Search for the cell housing the specified text and yield its [x, y] center coordinate. 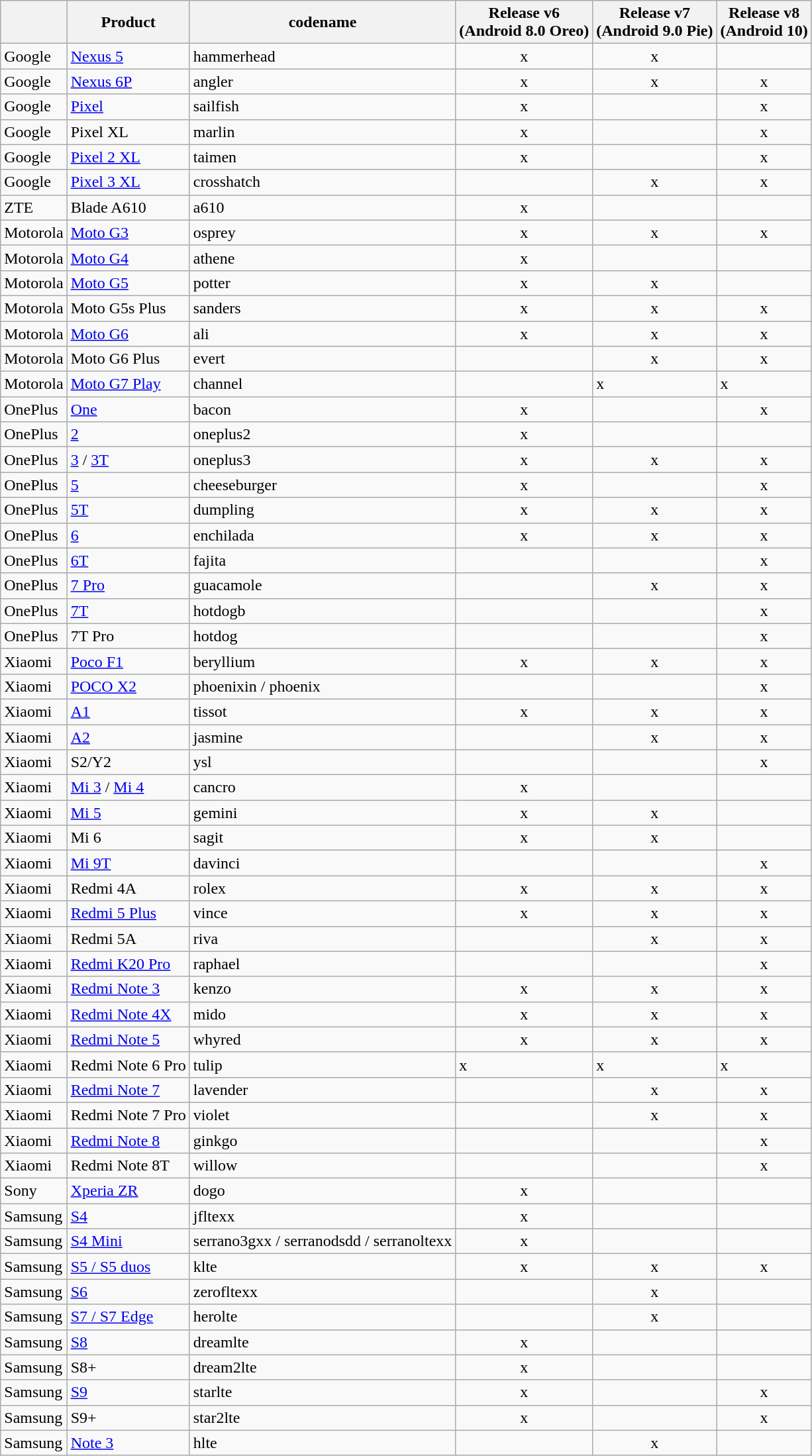
channel [323, 384]
Moto G3 [128, 233]
klte [323, 1267]
5 [128, 485]
7T Pro [128, 636]
Redmi 4A [128, 888]
davinci [323, 863]
angler [323, 81]
Product [128, 23]
S2/Y2 [128, 762]
star2lte [323, 1418]
S8+ [128, 1367]
Moto G6 Plus [128, 359]
marlin [323, 132]
dream2lte [323, 1367]
Mi 6 [128, 838]
sailfish [323, 107]
guacamole [323, 586]
5T [128, 510]
Release v8(Android 10) [764, 23]
Moto G5s Plus [128, 308]
hlte [323, 1443]
violet [323, 1115]
Redmi Note 5 [128, 1039]
Moto G7 Play [128, 384]
S4 Mini [128, 1241]
Xperia ZR [128, 1191]
3 / 3T [128, 460]
Pixel 2 XL [128, 157]
hotdog [323, 636]
Redmi Note 8T [128, 1166]
potter [323, 283]
kenzo [323, 989]
lavender [323, 1090]
enchilada [323, 535]
riva [323, 939]
dogo [323, 1191]
ZTE [34, 207]
Nexus 5 [128, 56]
gemini [323, 813]
evert [323, 359]
willow [323, 1166]
S4 [128, 1216]
Redmi 5A [128, 939]
Redmi Note 6 Pro [128, 1065]
taimen [323, 157]
raphael [323, 964]
bacon [323, 409]
7 Pro [128, 586]
Pixel 3 XL [128, 182]
S9 [128, 1392]
7T [128, 611]
Blade A610 [128, 207]
ginkgo [323, 1140]
POCO X2 [128, 686]
Release v6(Android 8.0 Oreo) [525, 23]
S5 / S5 duos [128, 1267]
dreamlte [323, 1342]
sagit [323, 838]
ysl [323, 762]
starlte [323, 1392]
a610 [323, 207]
mido [323, 1014]
S8 [128, 1342]
sanders [323, 308]
Sony [34, 1191]
Moto G6 [128, 333]
athene [323, 258]
oneplus3 [323, 460]
S9+ [128, 1418]
Redmi Note 8 [128, 1140]
Pixel XL [128, 132]
Redmi Note 4X [128, 1014]
serrano3gxx / serranodsdd / serranoltexx [323, 1241]
osprey [323, 233]
Redmi Note 3 [128, 989]
tissot [323, 711]
phoenixin / phoenix [323, 686]
Moto G5 [128, 283]
Nexus 6P [128, 81]
6T [128, 560]
hammerhead [323, 56]
jasmine [323, 737]
Redmi K20 Pro [128, 964]
tulip [323, 1065]
A2 [128, 737]
herolte [323, 1317]
2 [128, 435]
Redmi 5 Plus [128, 913]
crosshatch [323, 182]
Mi 3 / Mi 4 [128, 788]
Release v7(Android 9.0 Pie) [654, 23]
Redmi Note 7 [128, 1090]
One [128, 409]
cancro [323, 788]
cheeseburger [323, 485]
Mi 9T [128, 863]
oneplus2 [323, 435]
hotdogb [323, 611]
Mi 5 [128, 813]
S6 [128, 1292]
Moto G4 [128, 258]
rolex [323, 888]
Redmi Note 7 Pro [128, 1115]
beryllium [323, 661]
dumpling [323, 510]
Note 3 [128, 1443]
codename [323, 23]
zerofltexx [323, 1292]
jfltexx [323, 1216]
S7 / S7 Edge [128, 1317]
fajita [323, 560]
A1 [128, 711]
ali [323, 333]
Poco F1 [128, 661]
vince [323, 913]
Pixel [128, 107]
6 [128, 535]
whyred [323, 1039]
